Detect which cell encompasses the target text, then output its [x, y] center coordinate. 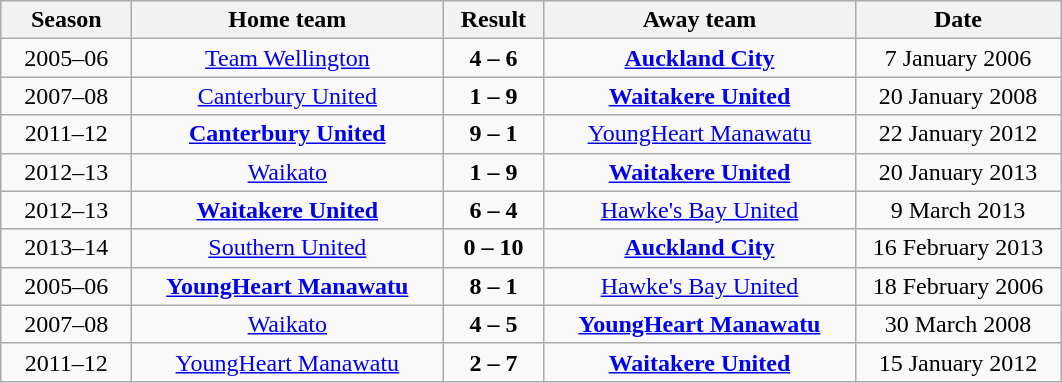
Date [958, 20]
Southern United [288, 248]
30 March 2008 [958, 324]
2 – 7 [494, 362]
Home team [288, 20]
15 January 2012 [958, 362]
2013–14 [66, 248]
20 January 2008 [958, 96]
7 January 2006 [958, 58]
Away team [700, 20]
8 – 1 [494, 286]
9 March 2013 [958, 210]
Team Wellington [288, 58]
4 – 5 [494, 324]
0 – 10 [494, 248]
Result [494, 20]
4 – 6 [494, 58]
9 – 1 [494, 134]
18 February 2006 [958, 286]
6 – 4 [494, 210]
20 January 2013 [958, 172]
16 February 2013 [958, 248]
Season [66, 20]
22 January 2012 [958, 134]
